Identify which cell holds the provided text, then report its [x, y] central coordinate. 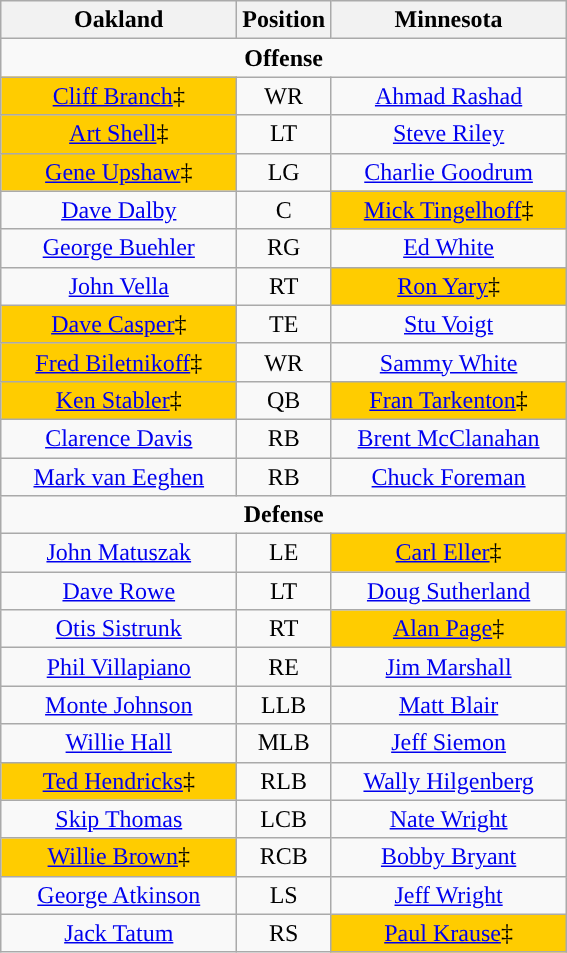
Skip Thomas [119, 819]
Offense [284, 58]
Wally Hilgenberg [449, 781]
Brent McClanahan [449, 438]
Mick Tingelhoff‡ [449, 210]
Dave Dalby [119, 210]
Carl Eller‡ [449, 553]
RS [284, 933]
Alan Page‡ [449, 629]
Position [284, 20]
RLB [284, 781]
Ted Hendricks‡ [119, 781]
Phil Villapiano [119, 667]
Nate Wright [449, 819]
MLB [284, 743]
Jeff Wright [449, 895]
Art Shell‡ [119, 134]
TE [284, 324]
Fred Biletnikoff‡ [119, 362]
LLB [284, 705]
Dave Rowe [119, 591]
Ed White [449, 248]
Fran Tarkenton‡ [449, 400]
John Vella [119, 286]
Gene Upshaw‡ [119, 172]
Chuck Foreman [449, 477]
RCB [284, 857]
Ron Yary‡ [449, 286]
LCB [284, 819]
Steve Riley [449, 134]
Mark van Eeghen [119, 477]
QB [284, 400]
Monte Johnson [119, 705]
C [284, 210]
LS [284, 895]
Dave Casper‡ [119, 324]
Defense [284, 515]
LG [284, 172]
Otis Sistrunk [119, 629]
Jack Tatum [119, 933]
Ken Stabler‡ [119, 400]
Willie Brown‡ [119, 857]
Oakland [119, 20]
RE [284, 667]
LE [284, 553]
Paul Krause‡ [449, 933]
Matt Blair [449, 705]
Jim Marshall [449, 667]
Willie Hall [119, 743]
Minnesota [449, 20]
Doug Sutherland [449, 591]
Cliff Branch‡ [119, 96]
Clarence Davis [119, 438]
Ahmad Rashad [449, 96]
John Matuszak [119, 553]
George Buehler [119, 248]
Sammy White [449, 362]
Stu Voigt [449, 324]
Jeff Siemon [449, 743]
Bobby Bryant [449, 857]
Charlie Goodrum [449, 172]
RG [284, 248]
George Atkinson [119, 895]
